Extract the (X, Y) coordinate from the center of the cell holding the provided text.  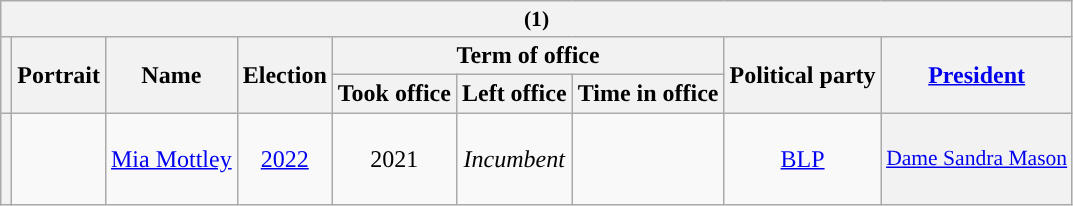
Incumbent (514, 158)
2022 (284, 158)
Election (284, 74)
Left office (514, 93)
2021 (394, 158)
Political party (802, 74)
Portrait (59, 74)
BLP (802, 158)
Mia Mottley (171, 158)
Name (171, 74)
(1) (536, 19)
Time in office (648, 93)
President (976, 74)
Dame Sandra Mason (976, 158)
Term of office (528, 55)
Took office (394, 93)
